Extract the [X, Y] coordinate from the center of the cell holding the provided text.  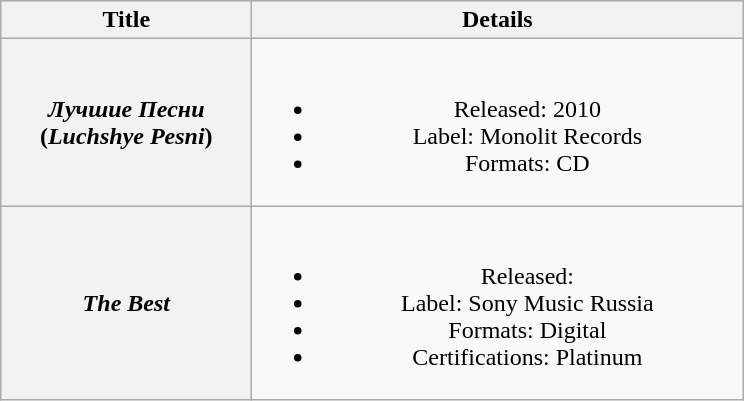
Released: Label: Sony Music RussiaFormats: DigitalCertifications: Platinum [498, 303]
Title [126, 20]
Released: 2010 Label: Monolit RecordsFormats: CD [498, 122]
Details [498, 20]
The Best [126, 303]
Лучшие Песни(Luchshye Pesni) [126, 122]
